Pinpoint the cell where the given text exists, returning its [x, y] midpoint coordinate. 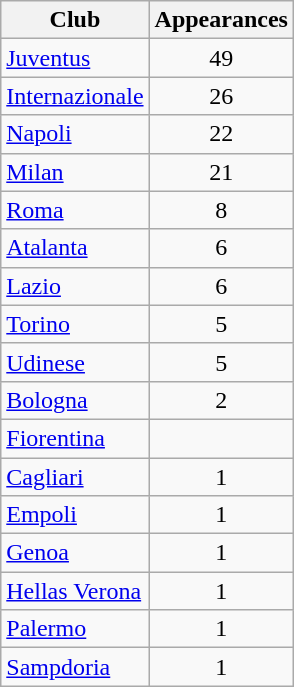
Napoli [75, 134]
22 [221, 134]
Genoa [75, 553]
Torino [75, 324]
Fiorentina [75, 438]
8 [221, 210]
Club [75, 20]
Atalanta [75, 248]
Sampdoria [75, 667]
Juventus [75, 58]
Internazionale [75, 96]
Bologna [75, 400]
Milan [75, 172]
Cagliari [75, 477]
49 [221, 58]
21 [221, 172]
Appearances [221, 20]
Roma [75, 210]
Udinese [75, 362]
Hellas Verona [75, 591]
Empoli [75, 515]
Palermo [75, 629]
2 [221, 400]
Lazio [75, 286]
26 [221, 96]
